Search for the cell housing the specified text and yield its [x, y] center coordinate. 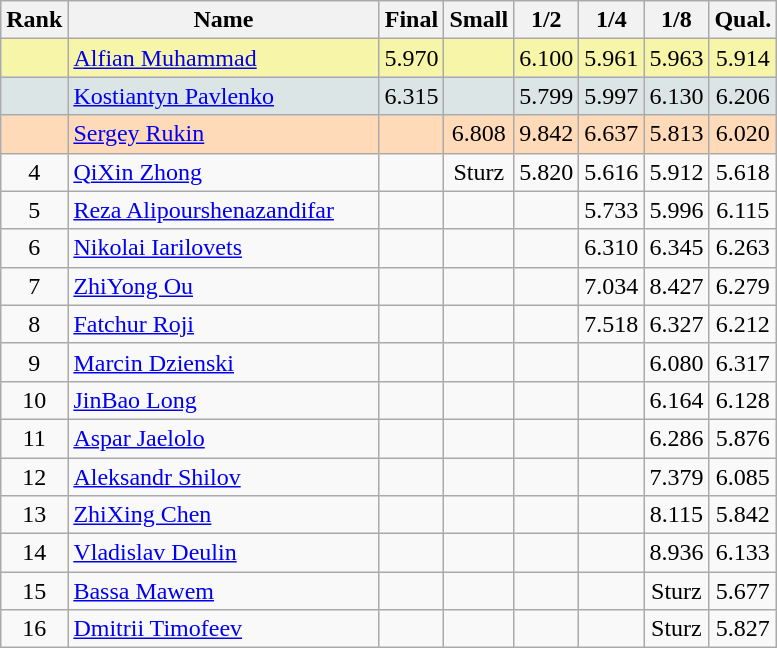
Dmitrii Timofeev [224, 629]
6.212 [743, 324]
16 [34, 629]
6.164 [676, 400]
1/8 [676, 20]
Bassa Mawem [224, 591]
5.996 [676, 210]
6.808 [479, 134]
6.133 [743, 553]
1/4 [612, 20]
5.997 [612, 96]
6.020 [743, 134]
5.961 [612, 58]
7.379 [676, 477]
5.912 [676, 172]
JinBao Long [224, 400]
Vladislav Deulin [224, 553]
ZhiXing Chen [224, 515]
13 [34, 515]
Nikolai Iarilovets [224, 248]
6.315 [412, 96]
5.876 [743, 438]
Fatchur Roji [224, 324]
4 [34, 172]
Reza Alipourshenazandifar [224, 210]
Kostiantyn Pavlenko [224, 96]
6.345 [676, 248]
6.317 [743, 362]
8 [34, 324]
14 [34, 553]
6.263 [743, 248]
Sergey Rukin [224, 134]
5.820 [546, 172]
QiXin Zhong [224, 172]
7 [34, 286]
8.115 [676, 515]
Aleksandr Shilov [224, 477]
6.115 [743, 210]
Rank [34, 20]
8.427 [676, 286]
6.206 [743, 96]
5.970 [412, 58]
12 [34, 477]
6.286 [676, 438]
6.080 [676, 362]
5.842 [743, 515]
10 [34, 400]
Marcin Dzienski [224, 362]
6.310 [612, 248]
6.637 [612, 134]
5 [34, 210]
6.130 [676, 96]
Final [412, 20]
6.100 [546, 58]
5.827 [743, 629]
11 [34, 438]
15 [34, 591]
6.327 [676, 324]
6.128 [743, 400]
Aspar Jaelolo [224, 438]
5.733 [612, 210]
Small [479, 20]
9 [34, 362]
5.677 [743, 591]
5.914 [743, 58]
6 [34, 248]
6.279 [743, 286]
7.034 [612, 286]
ZhiYong Ou [224, 286]
5.616 [612, 172]
1/2 [546, 20]
7.518 [612, 324]
Qual. [743, 20]
5.799 [546, 96]
5.813 [676, 134]
9.842 [546, 134]
5.963 [676, 58]
8.936 [676, 553]
6.085 [743, 477]
5.618 [743, 172]
Name [224, 20]
Alfian Muhammad [224, 58]
